For the text-containing cell, return its midpoint in (x, y) coordinate format. 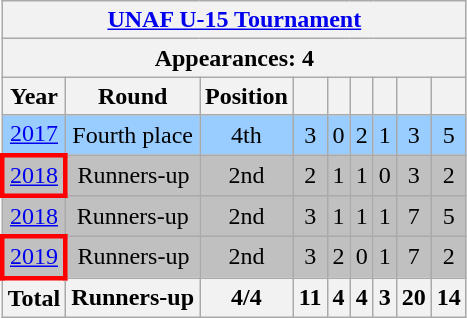
4/4 (247, 298)
Position (247, 96)
20 (414, 298)
Round (133, 96)
Appearances: 4 (234, 58)
14 (448, 298)
Total (34, 298)
2017 (34, 135)
Fourth place (133, 135)
UNAF U-15 Tournament (234, 20)
Year (34, 96)
4th (247, 135)
11 (310, 298)
2019 (34, 258)
